Capture the cell that displays the provided text and extract its [x, y] central coordinate. 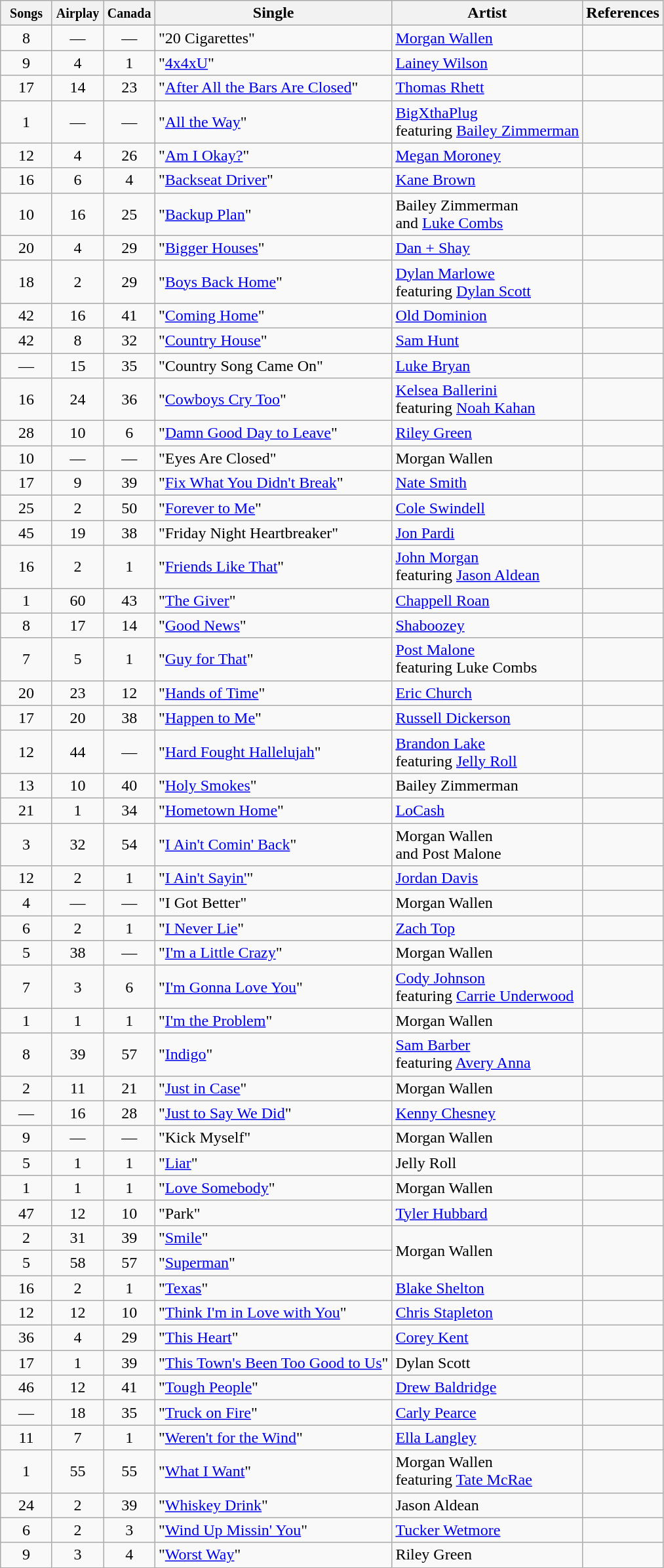
"After All the Bars Are Closed" [273, 88]
"Friday Night Heartbreaker" [273, 533]
Kenny Chesney [488, 1113]
Thomas Rhett [488, 88]
Canada [130, 13]
Old Dominion [488, 315]
Sam Barber featuring Avery Anna [488, 1054]
"Fix What You Didn't Break" [273, 483]
"I'm Gonna Love You" [273, 987]
"Eyes Are Closed" [273, 458]
"Country Song Came On" [273, 365]
"The Giver" [273, 600]
15 [77, 365]
Eric Church [488, 693]
47 [26, 1213]
"20 Cigarettes" [273, 38]
"Boys Back Home" [273, 282]
"Kick Myself" [273, 1138]
43 [130, 600]
LoCash [488, 810]
"This Town's Been Too Good to Us" [273, 1363]
Sam Hunt [488, 340]
BigXthaPlug featuring Bailey Zimmerman [488, 122]
Jelly Roll [488, 1163]
Songs [26, 13]
Drew Baldridge [488, 1388]
"Hometown Home" [273, 810]
"Friends Like That" [273, 566]
"Texas" [273, 1288]
"Backup Plan" [273, 214]
Shaboozey [488, 625]
Morgan Wallen featuring Tate McRae [488, 1471]
44 [77, 751]
58 [77, 1263]
Post Malone featuring Luke Combs [488, 659]
"Weren't for the Wind" [273, 1438]
"Hard Fought Hallelujah" [273, 751]
"Good News" [273, 625]
References [623, 13]
Morgan Wallen and Post Malone [488, 844]
"Liar" [273, 1163]
"Holy Smokes" [273, 785]
46 [26, 1388]
Lainey Wilson [488, 63]
19 [77, 533]
13 [26, 785]
Bailey Zimmerman [488, 785]
"All the Way" [273, 122]
"Wind Up Missin' You" [273, 1530]
"Love Somebody" [273, 1188]
54 [130, 844]
Megan Moroney [488, 155]
Luke Bryan [488, 365]
"Indigo" [273, 1054]
"I'm the Problem" [273, 1021]
60 [77, 600]
Blake Shelton [488, 1288]
Brandon Lake featuring Jelly Roll [488, 751]
"Bigger Houses" [273, 248]
"Just in Case" [273, 1088]
Chris Stapleton [488, 1313]
"Damn Good Day to Leave" [273, 433]
"Worst Way" [273, 1555]
"Backseat Driver" [273, 180]
26 [130, 155]
"Am I Okay?" [273, 155]
Ella Langley [488, 1438]
"Smile" [273, 1238]
Tucker Wetmore [488, 1530]
50 [130, 508]
Dan + Shay [488, 248]
"Forever to Me" [273, 508]
"Superman" [273, 1263]
"Hands of Time" [273, 693]
34 [130, 810]
31 [77, 1238]
"I Ain't Sayin'" [273, 878]
"Truck on Fire" [273, 1413]
"Coming Home" [273, 315]
Jason Aldean [488, 1505]
45 [26, 533]
"I Ain't Comin' Back" [273, 844]
"4x4xU" [273, 63]
John Morgan featuring Jason Aldean [488, 566]
Corey Kent [488, 1338]
Jordan Davis [488, 878]
"Tough People" [273, 1388]
Zach Top [488, 928]
Nate Smith [488, 483]
Jon Pardi [488, 533]
Cole Swindell [488, 508]
Chappell Roan [488, 600]
"Park" [273, 1213]
Airplay [77, 13]
40 [130, 785]
"I Never Lie" [273, 928]
Dylan Scott [488, 1363]
Dylan Marlowe featuring Dylan Scott [488, 282]
Russell Dickerson [488, 718]
Carly Pearce [488, 1413]
Artist [488, 13]
"I'm a Little Crazy" [273, 953]
"Think I'm in Love with You" [273, 1313]
"This Heart" [273, 1338]
"What I Want" [273, 1471]
Single [273, 13]
"Happen to Me" [273, 718]
"Cowboys Cry Too" [273, 400]
"Guy for That" [273, 659]
Bailey Zimmerman and Luke Combs [488, 214]
Tyler Hubbard [488, 1213]
"Whiskey Drink" [273, 1505]
Kane Brown [488, 180]
"I Got Better" [273, 903]
"Just to Say We Did" [273, 1113]
Cody Johnson featuring Carrie Underwood [488, 987]
Kelsea Ballerini featuring Noah Kahan [488, 400]
"Country House" [273, 340]
